Find where the given text appears and provide that cell's center as [X, Y] coordinate. 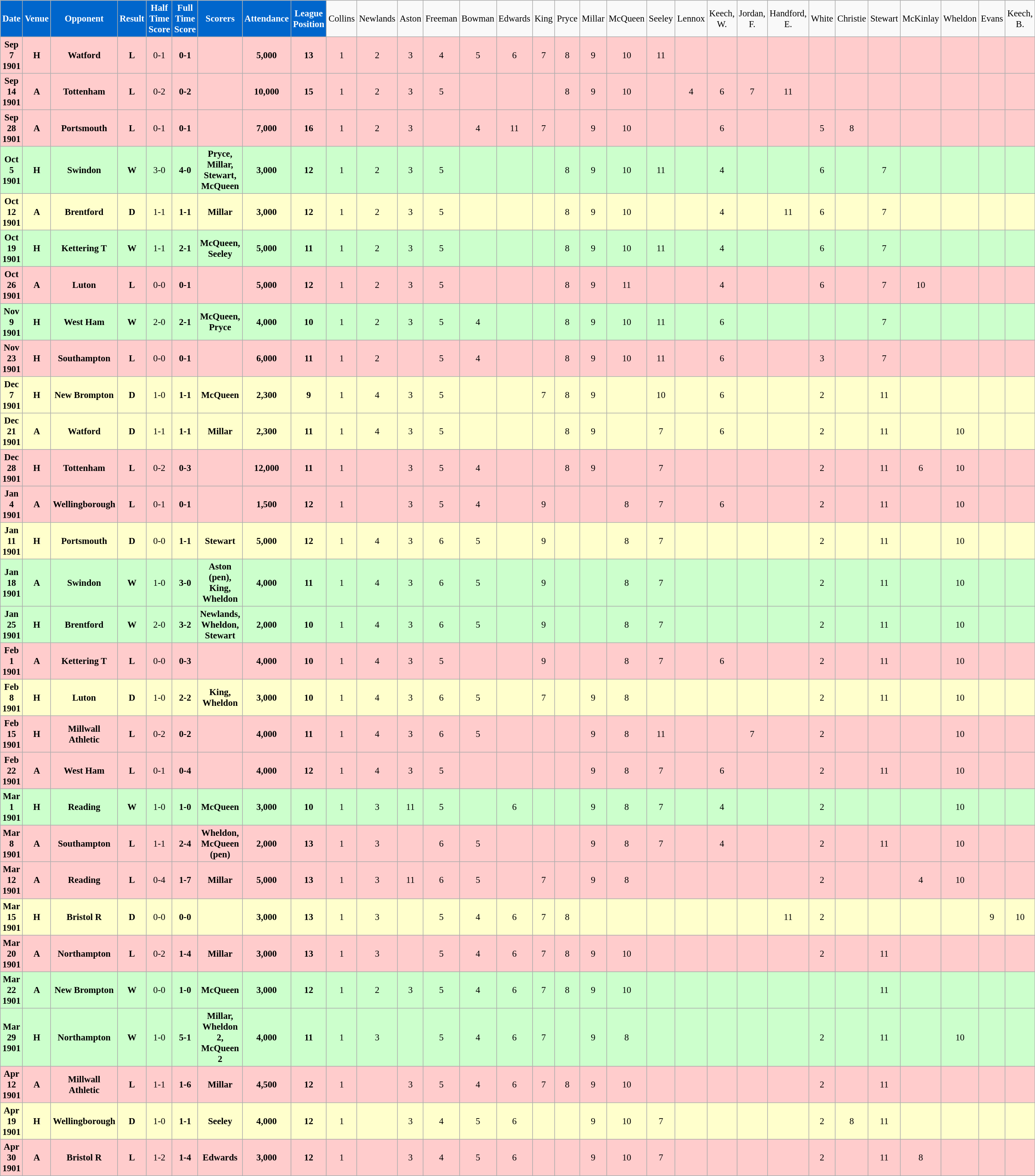
Feb 15 1901 [12, 734]
Collins [342, 19]
1-7 [185, 881]
Oct 5 1901 [12, 170]
Handford, E. [788, 19]
7,000 [267, 128]
Pryce, Millar, Stewart, McQueen [220, 170]
Oct 19 1901 [12, 249]
Millar, Wheldon 2, McQueen 2 [220, 1037]
Freeman [441, 19]
3-2 [185, 624]
Nov 9 1901 [12, 322]
Jan 11 1901 [12, 541]
Half Time Score [159, 19]
Sep 14 1901 [12, 92]
Newlands [377, 19]
Venue [37, 19]
6,000 [267, 358]
Jan 18 1901 [12, 583]
10,000 [267, 92]
Mar 22 1901 [12, 990]
McQueen, Seeley [220, 249]
Mar 15 1901 [12, 917]
Feb 8 1901 [12, 698]
Pryce [567, 19]
Jan 25 1901 [12, 624]
Scorers [220, 19]
4,500 [267, 1085]
League Position [309, 19]
Apr 19 1901 [12, 1121]
1-6 [185, 1085]
Dec 28 1901 [12, 468]
Christie [852, 19]
Aston [411, 19]
Newlands, Wheldon, Stewart [220, 624]
Keech, B. [1020, 19]
Feb 1 1901 [12, 661]
Mar 8 1901 [12, 844]
Apr 30 1901 [12, 1158]
Oct 26 1901 [12, 285]
Wheldon [960, 19]
16 [309, 128]
Lennox [691, 19]
Bowman [478, 19]
Wheldon, McQueen (pen) [220, 844]
King, Wheldon [220, 698]
5-1 [185, 1037]
Result [132, 19]
McQueen, Pryce [220, 322]
Dec 21 1901 [12, 431]
Oct 12 1901 [12, 212]
Sep 7 1901 [12, 55]
Mar 29 1901 [12, 1037]
Mar 1 1901 [12, 807]
Feb 22 1901 [12, 771]
Mar 20 1901 [12, 953]
Evans [992, 19]
12,000 [267, 468]
Full Time Score [185, 19]
1-2 [159, 1158]
Dec 7 1901 [12, 395]
1,500 [267, 504]
King [543, 19]
Keech, W. [722, 19]
Attendance [267, 19]
Opponent [84, 19]
Jordan, F. [752, 19]
Apr 12 1901 [12, 1085]
Mar 12 1901 [12, 881]
Aston (pen), King, Wheldon [220, 583]
Nov 23 1901 [12, 358]
Sep 28 1901 [12, 128]
Jan 4 1901 [12, 504]
2-4 [185, 844]
4-0 [185, 170]
2-2 [185, 698]
White [822, 19]
Date [12, 19]
McKinlay [921, 19]
15 [309, 92]
